Pinpoint the cell where the given text exists, returning its (X, Y) midpoint coordinate. 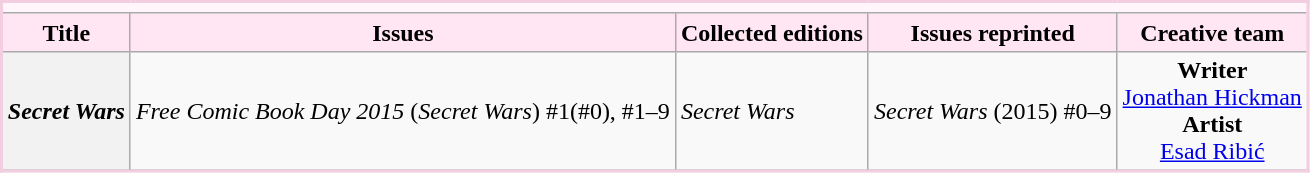
WriterJonathan HickmanArtistEsad Ribić (1212, 110)
Creative team (1212, 32)
Issues reprinted (992, 32)
Issues (402, 32)
Title (66, 32)
Free Comic Book Day 2015 (Secret Wars) #1(#0), #1–9 (402, 110)
Secret Wars (2015) #0–9 (992, 110)
Collected editions (772, 32)
